Search for the cell housing the specified text and yield its [X, Y] center coordinate. 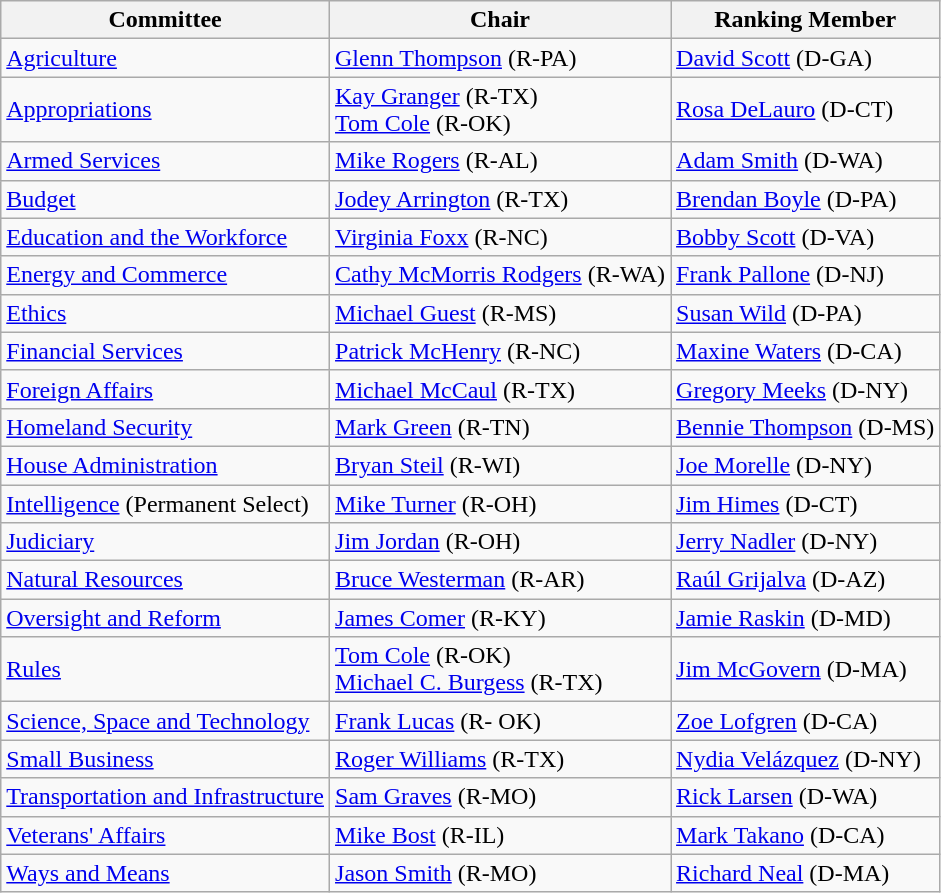
Glenn Thompson (R-PA) [500, 58]
Richard Neal (D-MA) [806, 873]
Rosa DeLauro (D-CT) [806, 110]
Mark Green (R-TN) [500, 427]
Cathy McMorris Rodgers (R-WA) [500, 275]
Jim McGovern (D-MA) [806, 670]
Intelligence (Permanent Select) [166, 503]
Mike Bost (R-IL) [500, 835]
Maxine Waters (D-CA) [806, 351]
Transportation and Infrastructure [166, 797]
House Administration [166, 465]
Jason Smith (R-MO) [500, 873]
Adam Smith (D-WA) [806, 161]
Virginia Foxx (R-NC) [500, 237]
James Comer (R-KY) [500, 618]
Mike Rogers (R-AL) [500, 161]
David Scott (D-GA) [806, 58]
Sam Graves (R-MO) [500, 797]
Budget [166, 199]
Tom Cole (R-OK) Michael C. Burgess (R-TX) [500, 670]
Joe Morelle (D-NY) [806, 465]
Kay Granger (R-TX) Tom Cole (R-OK) [500, 110]
Bennie Thompson (D-MS) [806, 427]
Mark Takano (D-CA) [806, 835]
Bryan Steil (R-WI) [500, 465]
Frank Pallone (D-NJ) [806, 275]
Foreign Affairs [166, 389]
Rick Larsen (D-WA) [806, 797]
Energy and Commerce [166, 275]
Ranking Member [806, 20]
Appropriations [166, 110]
Veterans' Affairs [166, 835]
Michael Guest (R-MS) [500, 313]
Susan Wild (D-PA) [806, 313]
Armed Services [166, 161]
Committee [166, 20]
Brendan Boyle (D-PA) [806, 199]
Zoe Lofgren (D-CA) [806, 721]
Agriculture [166, 58]
Chair [500, 20]
Nydia Velázquez (D-NY) [806, 759]
Education and the Workforce [166, 237]
Jim Himes (D-CT) [806, 503]
Mike Turner (R-OH) [500, 503]
Judiciary [166, 542]
Rules [166, 670]
Science, Space and Technology [166, 721]
Patrick McHenry (R-NC) [500, 351]
Jerry Nadler (D-NY) [806, 542]
Small Business [166, 759]
Homeland Security [166, 427]
Michael McCaul (R-TX) [500, 389]
Ways and Means [166, 873]
Jim Jordan (R-OH) [500, 542]
Roger Williams (R-TX) [500, 759]
Financial Services [166, 351]
Ethics [166, 313]
Raúl Grijalva (D-AZ) [806, 580]
Oversight and Reform [166, 618]
Bruce Westerman (R-AR) [500, 580]
Gregory Meeks (D-NY) [806, 389]
Frank Lucas (R- OK) [500, 721]
Jodey Arrington (R-TX) [500, 199]
Jamie Raskin (D-MD) [806, 618]
Bobby Scott (D-VA) [806, 237]
Natural Resources [166, 580]
